Provide the [X, Y] coordinate of the cell's center where the given text is located.  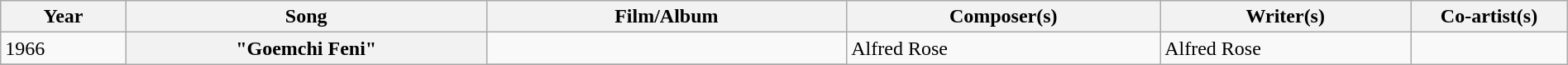
"Goemchi Feni" [306, 48]
Writer(s) [1285, 17]
1966 [64, 48]
Year [64, 17]
Song [306, 17]
Composer(s) [1004, 17]
Co-artist(s) [1489, 17]
Film/Album [667, 17]
